Identify which cell holds the provided text, then report its [x, y] central coordinate. 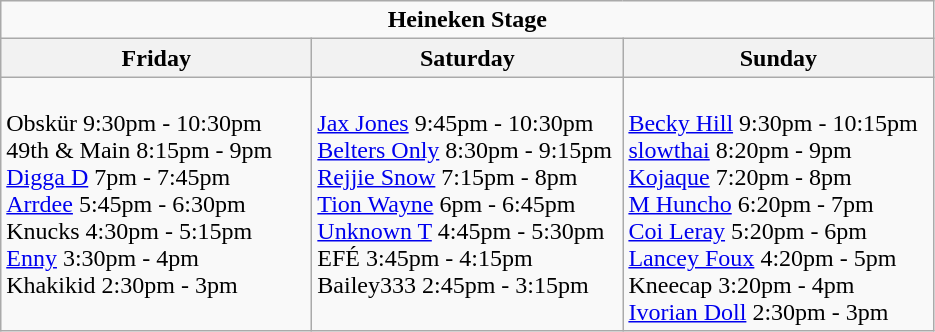
Sunday [778, 58]
Saturday [468, 58]
Heineken Stage [468, 20]
Friday [156, 58]
